Search for the cell housing the specified text and yield its (x, y) center coordinate. 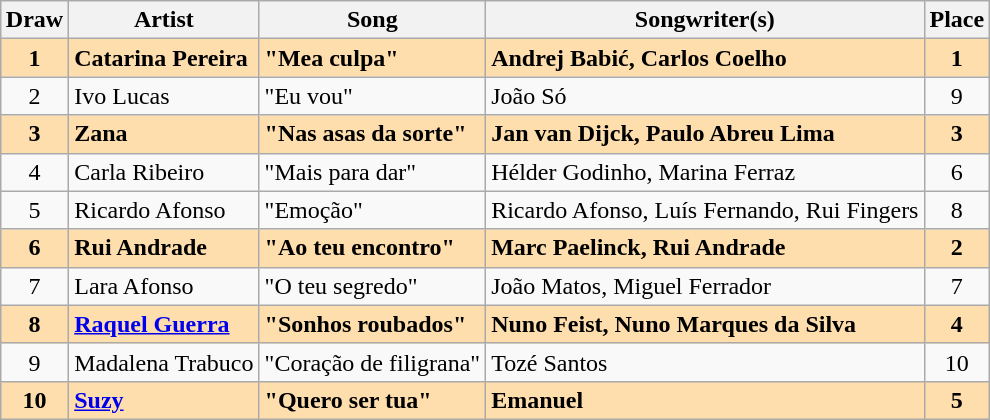
Ricardo Afonso (164, 210)
Jan van Dijck, Paulo Abreu Lima (705, 134)
"Emoção" (372, 210)
Songwriter(s) (705, 20)
Andrej Babić, Carlos Coelho (705, 58)
Hélder Godinho, Marina Ferraz (705, 172)
Suzy (164, 400)
João Só (705, 96)
Song (372, 20)
"O teu segredo" (372, 286)
Nuno Feist, Nuno Marques da Silva (705, 324)
Tozé Santos (705, 362)
"Quero ser tua" (372, 400)
"Coração de filigrana" (372, 362)
Carla Ribeiro (164, 172)
Marc Paelinck, Rui Andrade (705, 248)
"Mais para dar" (372, 172)
"Sonhos roubados" (372, 324)
João Matos, Miguel Ferrador (705, 286)
Ricardo Afonso, Luís Fernando, Rui Fingers (705, 210)
Zana (164, 134)
Artist (164, 20)
Draw (34, 20)
"Eu vou" (372, 96)
Place (957, 20)
"Ao teu encontro" (372, 248)
Lara Afonso (164, 286)
Catarina Pereira (164, 58)
Ivo Lucas (164, 96)
"Mea culpa" (372, 58)
"Nas asas da sorte" (372, 134)
Raquel Guerra (164, 324)
Madalena Trabuco (164, 362)
Emanuel (705, 400)
Rui Andrade (164, 248)
